From the cell containing the given text, extract its center point as [X, Y] coordinate. 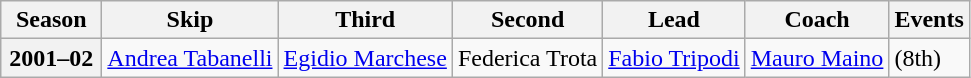
Egidio Marchese [365, 58]
Second [527, 20]
Events [929, 20]
Coach [817, 20]
(8th) [929, 58]
Third [365, 20]
2001–02 [52, 58]
Skip [190, 20]
Mauro Maino [817, 58]
Season [52, 20]
Fabio Tripodi [674, 58]
Federica Trota [527, 58]
Andrea Tabanelli [190, 58]
Lead [674, 20]
